Output the (x, y) coordinate of the center of the cell containing the given text.  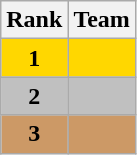
3 (34, 134)
Rank (34, 20)
Team (102, 20)
1 (34, 58)
2 (34, 96)
